Determine the [X, Y] coordinate at the center of the cell enclosing the given text.  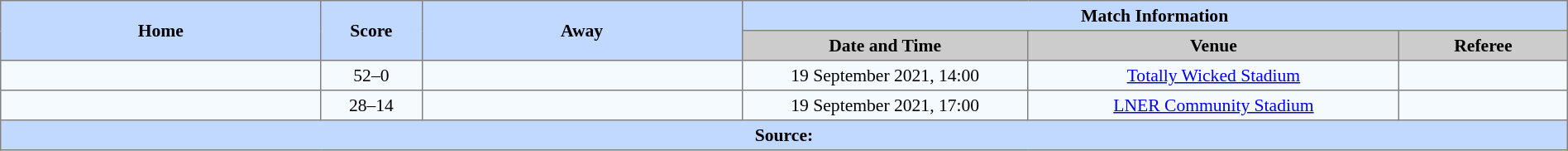
Venue [1213, 46]
19 September 2021, 14:00 [885, 75]
Home [160, 31]
Match Information [1154, 16]
Referee [1483, 46]
Score [371, 31]
Away [582, 31]
LNER Community Stadium [1213, 105]
Date and Time [885, 46]
Totally Wicked Stadium [1213, 75]
52–0 [371, 75]
Source: [784, 135]
19 September 2021, 17:00 [885, 105]
28–14 [371, 105]
